Return the [X, Y] coordinate for the center point of the cell that contains the specified text.  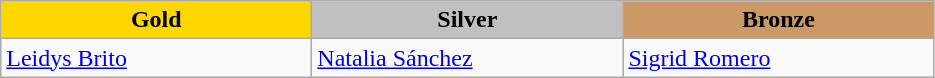
Natalia Sánchez [468, 58]
Leidys Brito [156, 58]
Gold [156, 20]
Bronze [778, 20]
Sigrid Romero [778, 58]
Silver [468, 20]
